Scan for the cell matching the given text and deliver its (X, Y) coordinate at center. 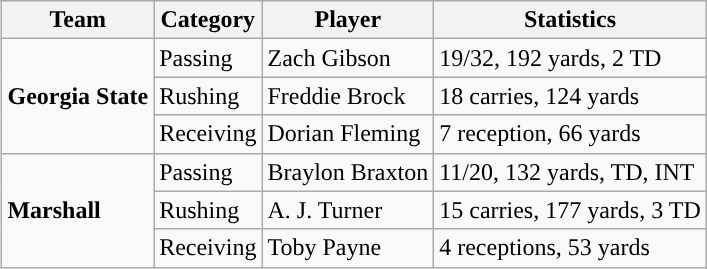
Category (208, 20)
A. J. Turner (348, 210)
7 reception, 66 yards (570, 134)
Team (78, 20)
Freddie Brock (348, 96)
11/20, 132 yards, TD, INT (570, 172)
Marshall (78, 210)
Zach Gibson (348, 58)
19/32, 192 yards, 2 TD (570, 58)
Georgia State (78, 96)
Dorian Fleming (348, 134)
Braylon Braxton (348, 172)
15 carries, 177 yards, 3 TD (570, 210)
4 receptions, 53 yards (570, 248)
Toby Payne (348, 248)
Statistics (570, 20)
18 carries, 124 yards (570, 96)
Player (348, 20)
